Find where the given text appears and provide that cell's center as [X, Y] coordinate. 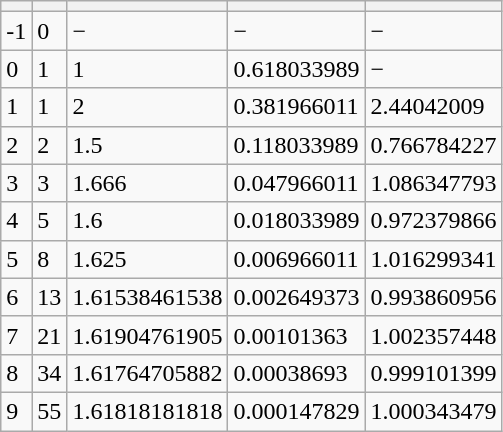
55 [50, 411]
0.618033989 [296, 69]
1.002357448 [434, 335]
0.002649373 [296, 297]
0.00038693 [296, 373]
1.61764705882 [148, 373]
4 [16, 221]
0.00101363 [296, 335]
21 [50, 335]
0.999101399 [434, 373]
1.625 [148, 259]
7 [16, 335]
0.381966011 [296, 107]
9 [16, 411]
1.086347793 [434, 183]
0.047966011 [296, 183]
0.766784227 [434, 145]
34 [50, 373]
0.993860956 [434, 297]
2.44042009 [434, 107]
1.61538461538 [148, 297]
1.000343479 [434, 411]
13 [50, 297]
1.6 [148, 221]
0.006966011 [296, 259]
1.666 [148, 183]
0.018033989 [296, 221]
1.61818181818 [148, 411]
0.972379866 [434, 221]
-1 [16, 31]
0.118033989 [296, 145]
0.000147829 [296, 411]
1.5 [148, 145]
1.61904761905 [148, 335]
1.016299341 [434, 259]
6 [16, 297]
